Output the [X, Y] coordinate of the center of the cell containing the given text.  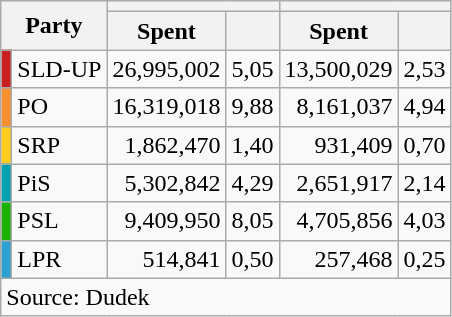
5,302,842 [166, 183]
2,651,917 [338, 183]
0,70 [424, 145]
0,25 [424, 259]
26,995,002 [166, 69]
257,468 [338, 259]
4,29 [252, 183]
4,705,856 [338, 221]
Party [54, 26]
0,50 [252, 259]
PO [60, 107]
SRP [60, 145]
4,03 [424, 221]
Source: Dudek [226, 297]
5,05 [252, 69]
LPR [60, 259]
8,161,037 [338, 107]
2,53 [424, 69]
1,40 [252, 145]
13,500,029 [338, 69]
9,88 [252, 107]
9,409,950 [166, 221]
PSL [60, 221]
PiS [60, 183]
SLD-UP [60, 69]
16,319,018 [166, 107]
514,841 [166, 259]
1,862,470 [166, 145]
931,409 [338, 145]
4,94 [424, 107]
2,14 [424, 183]
8,05 [252, 221]
